From the cell containing the given text, extract its center point as (x, y) coordinate. 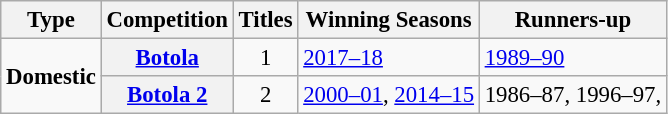
1 (266, 58)
Competition (167, 20)
Domestic (51, 76)
2 (266, 95)
Titles (266, 20)
Type (51, 20)
Botola (167, 58)
1989–90 (572, 58)
Botola 2 (167, 95)
1986–87, 1996–97, (572, 95)
Runners-up (572, 20)
2000–01, 2014–15 (388, 95)
Winning Seasons (388, 20)
2017–18 (388, 58)
